Identify which cell holds the provided text, then report its [x, y] central coordinate. 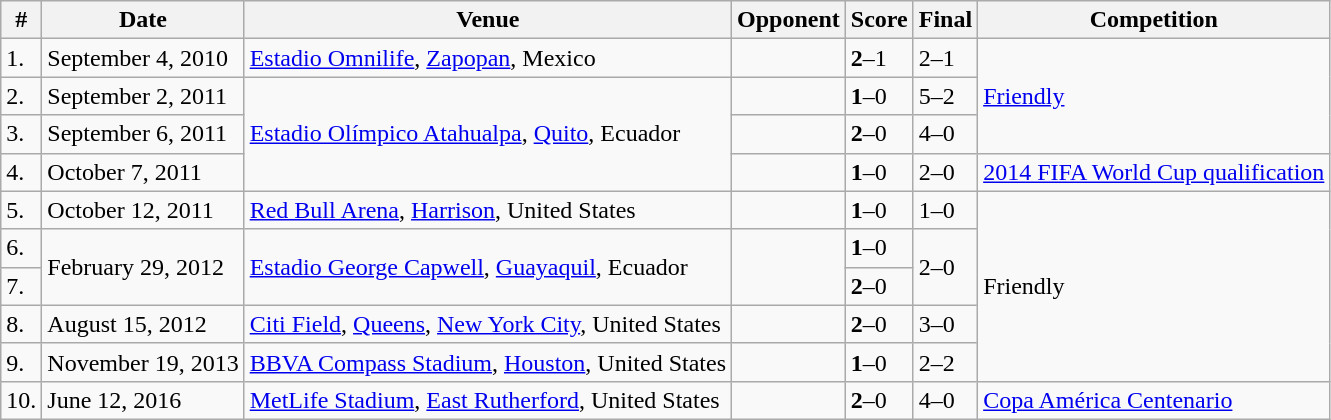
8. [22, 324]
Red Bull Arena, Harrison, United States [488, 210]
Estadio George Capwell, Guayaquil, Ecuador [488, 267]
February 29, 2012 [143, 267]
MetLife Stadium, East Rutherford, United States [488, 400]
2. [22, 96]
3. [22, 134]
Estadio Olímpico Atahualpa, Quito, Ecuador [488, 134]
3–0 [945, 324]
September 6, 2011 [143, 134]
October 12, 2011 [143, 210]
9. [22, 362]
7. [22, 286]
4. [22, 172]
August 15, 2012 [143, 324]
September 2, 2011 [143, 96]
Opponent [789, 20]
6. [22, 248]
October 7, 2011 [143, 172]
Final [945, 20]
Score [879, 20]
November 19, 2013 [143, 362]
BBVA Compass Stadium, Houston, United States [488, 362]
Citi Field, Queens, New York City, United States [488, 324]
10. [22, 400]
Competition [1154, 20]
Date [143, 20]
Copa América Centenario [1154, 400]
# [22, 20]
June 12, 2016 [143, 400]
5–2 [945, 96]
5. [22, 210]
1. [22, 58]
2–2 [945, 362]
Estadio Omnilife, Zapopan, Mexico [488, 58]
September 4, 2010 [143, 58]
2014 FIFA World Cup qualification [1154, 172]
Venue [488, 20]
